Locate the cell with the specified text and output its [X, Y] center coordinate. 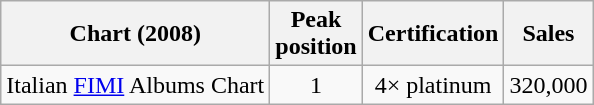
Peakposition [316, 34]
Chart (2008) [136, 34]
4× platinum [433, 85]
Italian FIMI Albums Chart [136, 85]
320,000 [548, 85]
1 [316, 85]
Sales [548, 34]
Certification [433, 34]
